Pinpoint the cell where the given text exists, returning its [X, Y] midpoint coordinate. 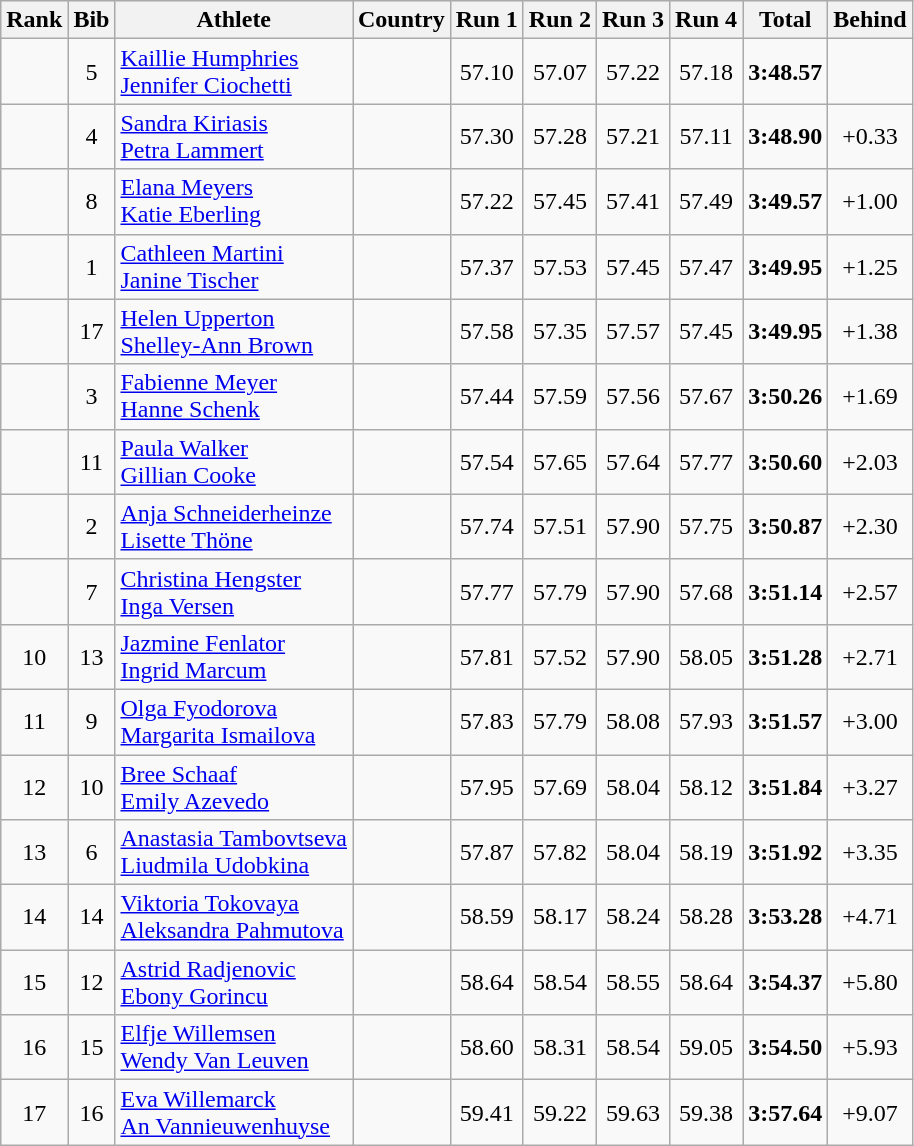
3:51.28 [786, 656]
Behind [870, 20]
58.12 [706, 786]
6 [92, 852]
+1.69 [870, 396]
57.68 [706, 592]
+3.27 [870, 786]
1 [92, 266]
Helen UppertonShelley-Ann Brown [234, 332]
3 [92, 396]
57.74 [486, 526]
2 [92, 526]
Viktoria TokovayaAleksandra Pahmutova [234, 918]
57.28 [560, 136]
Kaillie HumphriesJennifer Ciochetti [234, 72]
Total [786, 20]
58.24 [632, 918]
57.35 [560, 332]
58.08 [632, 722]
57.41 [632, 202]
3:50.60 [786, 462]
Paula WalkerGillian Cooke [234, 462]
+1.38 [870, 332]
4 [92, 136]
Anastasia TambovtsevaLiudmila Udobkina [234, 852]
3:51.84 [786, 786]
57.07 [560, 72]
57.64 [632, 462]
3:50.26 [786, 396]
58.17 [560, 918]
+2.71 [870, 656]
58.55 [632, 982]
3:57.64 [786, 1112]
Fabienne MeyerHanne Schenk [234, 396]
Run 1 [486, 20]
Jazmine FenlatorIngrid Marcum [234, 656]
3:54.37 [786, 982]
57.87 [486, 852]
Elana MeyersKatie Eberling [234, 202]
+4.71 [870, 918]
59.05 [706, 1048]
59.22 [560, 1112]
+0.33 [870, 136]
3:51.92 [786, 852]
Run 4 [706, 20]
Run 3 [632, 20]
57.67 [706, 396]
57.37 [486, 266]
57.57 [632, 332]
+5.93 [870, 1048]
Bib [92, 20]
57.56 [632, 396]
+3.35 [870, 852]
58.31 [560, 1048]
57.95 [486, 786]
58.19 [706, 852]
57.47 [706, 266]
57.81 [486, 656]
3:49.57 [786, 202]
57.52 [560, 656]
59.63 [632, 1112]
57.83 [486, 722]
57.59 [560, 396]
9 [92, 722]
59.38 [706, 1112]
Christina HengsterInga Versen [234, 592]
+2.03 [870, 462]
+2.30 [870, 526]
Eva WillemarckAn Vannieuwenhuyse [234, 1112]
58.28 [706, 918]
+3.00 [870, 722]
3:53.28 [786, 918]
59.41 [486, 1112]
3:48.90 [786, 136]
Sandra KiriasisPetra Lammert [234, 136]
Elfje WillemsenWendy Van Leuven [234, 1048]
Bree SchaafEmily Azevedo [234, 786]
+1.00 [870, 202]
+9.07 [870, 1112]
58.60 [486, 1048]
57.93 [706, 722]
Anja SchneiderheinzeLisette Thöne [234, 526]
57.30 [486, 136]
5 [92, 72]
57.75 [706, 526]
+5.80 [870, 982]
3:50.87 [786, 526]
57.54 [486, 462]
8 [92, 202]
3:48.57 [786, 72]
+1.25 [870, 266]
57.82 [560, 852]
57.69 [560, 786]
Country [401, 20]
57.49 [706, 202]
Astrid RadjenovicEbony Gorincu [234, 982]
7 [92, 592]
58.59 [486, 918]
57.21 [632, 136]
57.10 [486, 72]
57.18 [706, 72]
57.44 [486, 396]
Rank [34, 20]
Run 2 [560, 20]
Cathleen MartiniJanine Tischer [234, 266]
58.05 [706, 656]
Athlete [234, 20]
3:51.14 [786, 592]
57.53 [560, 266]
57.65 [560, 462]
57.58 [486, 332]
Olga FyodorovaMargarita Ismailova [234, 722]
3:51.57 [786, 722]
57.51 [560, 526]
57.11 [706, 136]
+2.57 [870, 592]
3:54.50 [786, 1048]
